Locate the cell with the specified text and output its [X, Y] center coordinate. 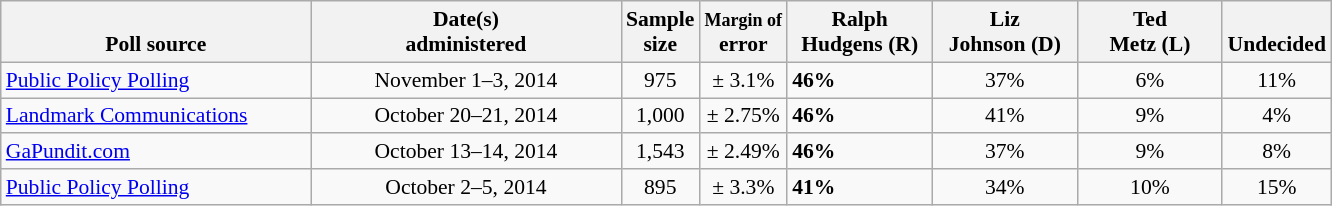
LizJohnson (D) [1004, 32]
GaPundit.com [156, 152]
8% [1276, 152]
Margin oferror [743, 32]
Date(s)administered [466, 32]
Undecided [1276, 32]
± 3.3% [743, 187]
1,543 [660, 152]
TedMetz (L) [1150, 32]
1,000 [660, 116]
October 2–5, 2014 [466, 187]
15% [1276, 187]
10% [1150, 187]
October 20–21, 2014 [466, 116]
October 13–14, 2014 [466, 152]
± 2.75% [743, 116]
RalphHudgens (R) [860, 32]
34% [1004, 187]
4% [1276, 116]
895 [660, 187]
± 2.49% [743, 152]
Samplesize [660, 32]
Poll source [156, 32]
11% [1276, 80]
November 1–3, 2014 [466, 80]
Landmark Communications [156, 116]
6% [1150, 80]
975 [660, 80]
± 3.1% [743, 80]
